Capture the cell that displays the provided text and extract its (x, y) central coordinate. 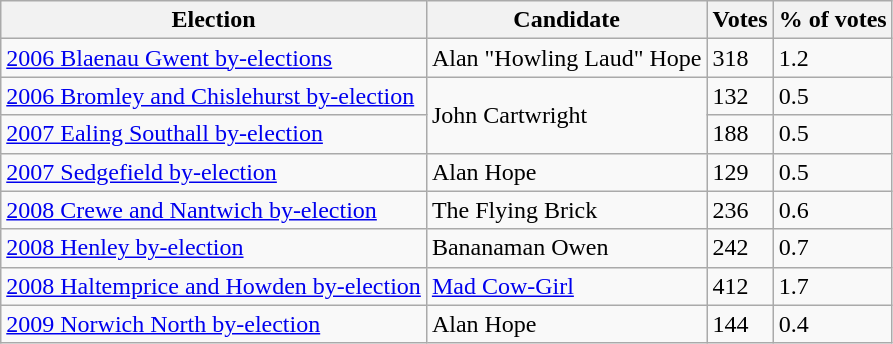
2006 Blaenau Gwent by-elections (214, 58)
2008 Haltemprice and Howden by-election (214, 286)
Bananaman Owen (566, 248)
242 (740, 248)
2007 Sedgefield by-election (214, 172)
Votes (740, 20)
144 (740, 324)
318 (740, 58)
2007 Ealing Southall by-election (214, 134)
1.7 (832, 286)
0.7 (832, 248)
Alan "Howling Laud" Hope (566, 58)
John Cartwright (566, 115)
188 (740, 134)
132 (740, 96)
Mad Cow-Girl (566, 286)
0.4 (832, 324)
0.6 (832, 210)
412 (740, 286)
2008 Henley by-election (214, 248)
2008 Crewe and Nantwich by-election (214, 210)
Candidate (566, 20)
2009 Norwich North by-election (214, 324)
Election (214, 20)
129 (740, 172)
2006 Bromley and Chislehurst by-election (214, 96)
236 (740, 210)
1.2 (832, 58)
The Flying Brick (566, 210)
% of votes (832, 20)
